Detect which cell encompasses the target text, then output its [X, Y] center coordinate. 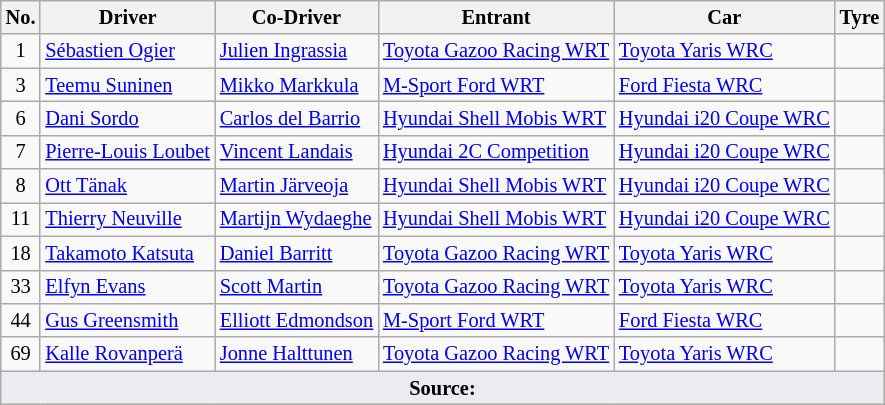
18 [21, 253]
Carlos del Barrio [296, 118]
6 [21, 118]
11 [21, 219]
Vincent Landais [296, 152]
No. [21, 17]
Scott Martin [296, 287]
Source: [443, 388]
44 [21, 320]
3 [21, 85]
Dani Sordo [127, 118]
Martin Järveoja [296, 186]
Gus Greensmith [127, 320]
Elliott Edmondson [296, 320]
Kalle Rovanperä [127, 354]
Ott Tänak [127, 186]
Martijn Wydaeghe [296, 219]
Sébastien Ogier [127, 51]
Hyundai 2C Competition [496, 152]
7 [21, 152]
Driver [127, 17]
Elfyn Evans [127, 287]
8 [21, 186]
Pierre-Louis Loubet [127, 152]
Tyre [860, 17]
Car [724, 17]
33 [21, 287]
Thierry Neuville [127, 219]
Co-Driver [296, 17]
Teemu Suninen [127, 85]
69 [21, 354]
Entrant [496, 17]
Jonne Halttunen [296, 354]
Julien Ingrassia [296, 51]
Mikko Markkula [296, 85]
Daniel Barritt [296, 253]
1 [21, 51]
Takamoto Katsuta [127, 253]
